Detect which cell encompasses the target text, then output its (X, Y) center coordinate. 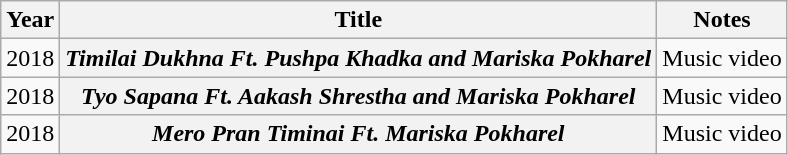
Timilai Dukhna Ft. Pushpa Khadka and Mariska Pokharel (358, 58)
Title (358, 20)
Year (30, 20)
Notes (722, 20)
Tyo Sapana Ft. Aakash Shrestha and Mariska Pokharel (358, 96)
Mero Pran Timinai Ft. Mariska Pokharel (358, 134)
